Identify which cell holds the provided text, then report its [X, Y] central coordinate. 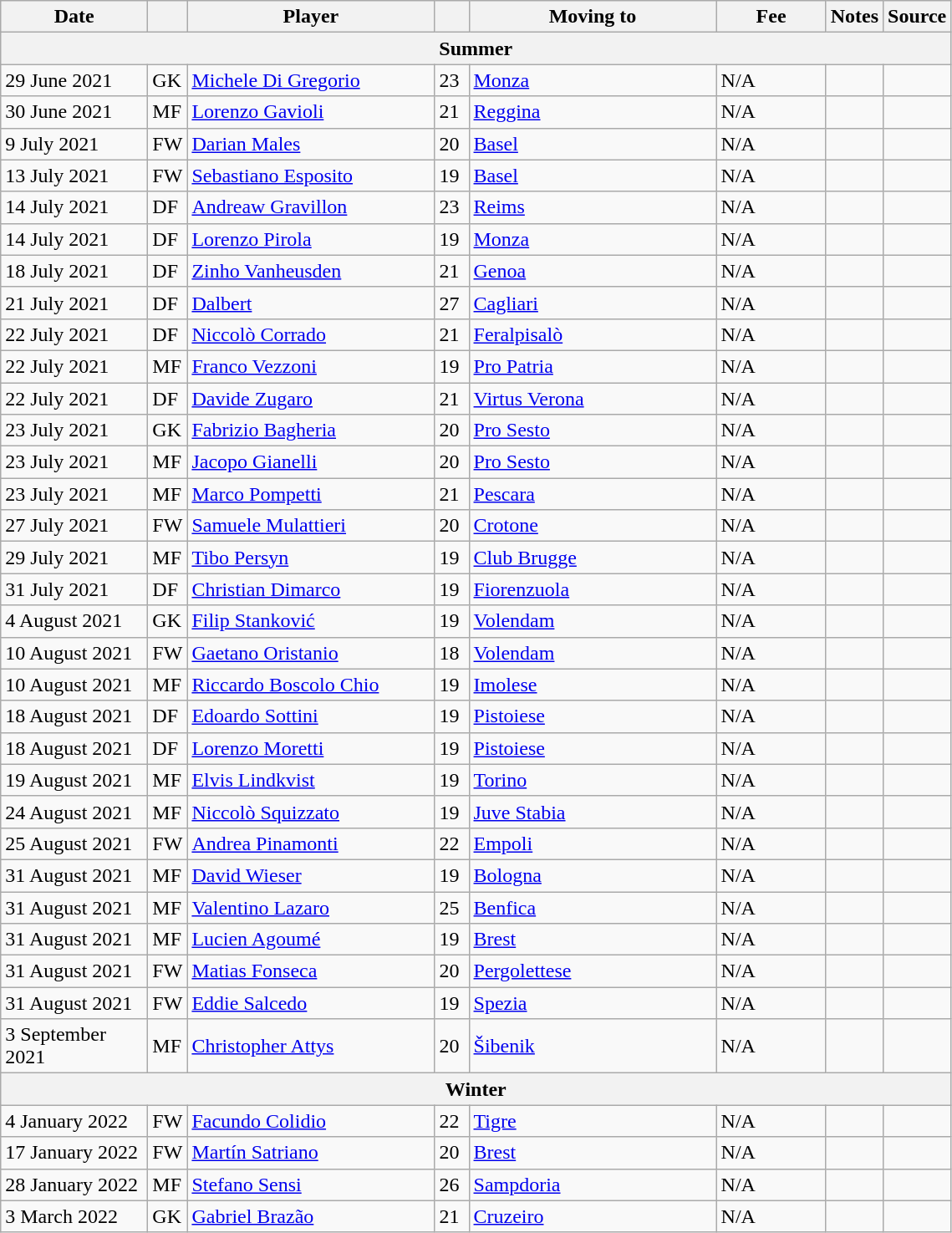
Zinho Vanheusden [311, 271]
Davide Zugaro [311, 399]
Bologna [593, 875]
David Wieser [311, 875]
27 [451, 303]
Notes [854, 17]
Franco Vezzoni [311, 366]
Eddie Salcedo [311, 1003]
Fiorenzuola [593, 589]
Juve Stabia [593, 812]
29 July 2021 [74, 558]
21 July 2021 [74, 303]
17 January 2022 [74, 1153]
4 August 2021 [74, 621]
Šibenik [593, 1047]
Pergolettese [593, 971]
Tibo Persyn [311, 558]
Christopher Attys [311, 1047]
Moving to [593, 17]
Elvis Lindkvist [311, 780]
Niccolò Corrado [311, 334]
27 July 2021 [74, 526]
Niccolò Squizzato [311, 812]
Tigre [593, 1121]
Filip Stanković [311, 621]
Benfica [593, 907]
Gabriel Brazão [311, 1216]
Club Brugge [593, 558]
Christian Dimarco [311, 589]
29 June 2021 [74, 80]
Andrea Pinamonti [311, 843]
Virtus Verona [593, 399]
18 July 2021 [74, 271]
Torino [593, 780]
Gaetano Oristanio [311, 653]
19 August 2021 [74, 780]
Edoardo Sottini [311, 716]
Lorenzo Gavioli [311, 112]
Reims [593, 207]
Fee [771, 17]
Date [74, 17]
3 March 2022 [74, 1216]
4 January 2022 [74, 1121]
18 [451, 653]
Pro Patria [593, 366]
24 August 2021 [74, 812]
Source [918, 17]
Fabrizio Bagheria [311, 431]
Stefano Sensi [311, 1185]
Cruzeiro [593, 1216]
Imolese [593, 685]
Lorenzo Pirola [311, 239]
Darian Males [311, 144]
Sebastiano Esposito [311, 176]
Crotone [593, 526]
Pescara [593, 494]
Sampdoria [593, 1185]
Spezia [593, 1003]
Michele Di Gregorio [311, 80]
Dalbert [311, 303]
26 [451, 1185]
25 August 2021 [74, 843]
Samuele Mulattieri [311, 526]
Martín Satriano [311, 1153]
Valentino Lazaro [311, 907]
Facundo Colidio [311, 1121]
Lorenzo Moretti [311, 748]
Summer [476, 48]
Andreaw Gravillon [311, 207]
Feralpisalò [593, 334]
28 January 2022 [74, 1185]
31 July 2021 [74, 589]
Cagliari [593, 303]
Riccardo Boscolo Chio [311, 685]
Empoli [593, 843]
Lucien Agoumé [311, 940]
3 September 2021 [74, 1047]
Matias Fonseca [311, 971]
Reggina [593, 112]
25 [451, 907]
Marco Pompetti [311, 494]
13 July 2021 [74, 176]
Winter [476, 1089]
9 July 2021 [74, 144]
Jacopo Gianelli [311, 462]
Player [311, 17]
Genoa [593, 271]
30 June 2021 [74, 112]
